Scan for the cell matching the given text and deliver its (x, y) coordinate at center. 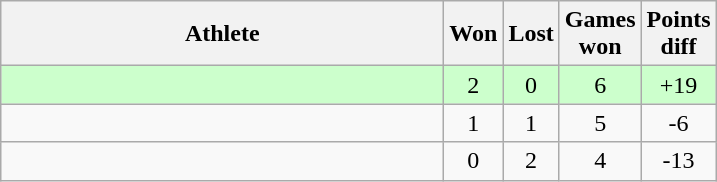
Pointsdiff (678, 34)
Athlete (222, 34)
5 (600, 123)
-13 (678, 161)
+19 (678, 85)
4 (600, 161)
Won (474, 34)
6 (600, 85)
Gameswon (600, 34)
-6 (678, 123)
Lost (531, 34)
